Pinpoint the cell where the given text exists, returning its (x, y) midpoint coordinate. 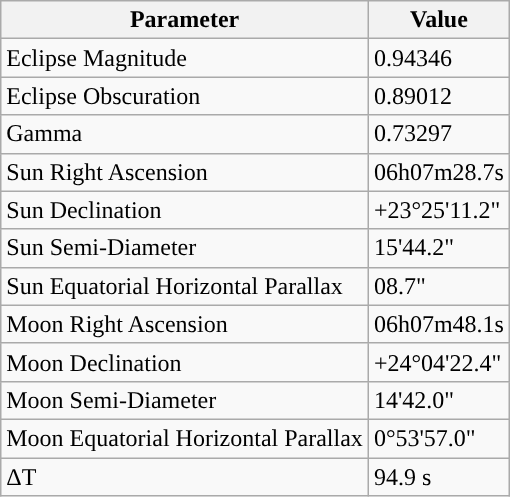
08.7" (438, 286)
Moon Semi-Diameter (185, 400)
94.9 s (438, 477)
Eclipse Magnitude (185, 58)
Parameter (185, 20)
Sun Semi-Diameter (185, 248)
06h07m48.1s (438, 324)
Value (438, 20)
Moon Declination (185, 362)
06h07m28.7s (438, 172)
Sun Right Ascension (185, 172)
Sun Equatorial Horizontal Parallax (185, 286)
Moon Right Ascension (185, 324)
Gamma (185, 134)
0°53'57.0" (438, 438)
Sun Declination (185, 210)
0.89012 (438, 96)
15'44.2" (438, 248)
0.73297 (438, 134)
Eclipse Obscuration (185, 96)
ΔT (185, 477)
+24°04'22.4" (438, 362)
0.94346 (438, 58)
+23°25'11.2" (438, 210)
Moon Equatorial Horizontal Parallax (185, 438)
14'42.0" (438, 400)
